Locate the cell with the specified text and output its [x, y] center coordinate. 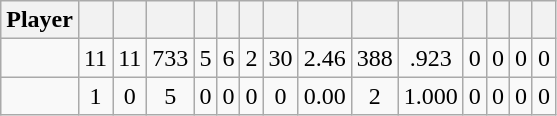
30 [280, 58]
1.000 [430, 96]
Player [40, 20]
2.46 [324, 58]
.923 [430, 58]
388 [374, 58]
1 [95, 96]
0.00 [324, 96]
733 [170, 58]
6 [228, 58]
